Extract the (x, y) coordinate from the center of the cell holding the provided text.  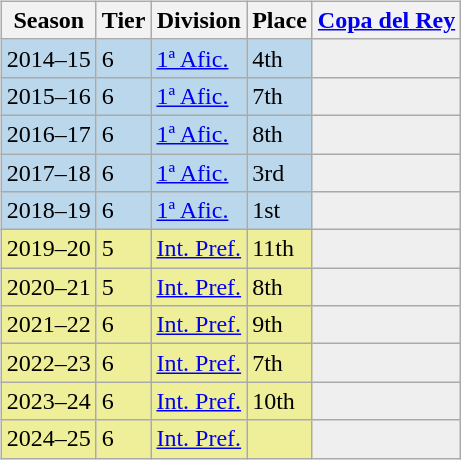
Tier (124, 20)
2024–25 (48, 439)
2021–22 (48, 325)
2018–19 (48, 211)
Copa del Rey (386, 20)
11th (280, 249)
Division (199, 20)
1st (280, 211)
2020–21 (48, 287)
3rd (280, 173)
Place (280, 20)
9th (280, 325)
2019–20 (48, 249)
2023–24 (48, 401)
10th (280, 401)
2014–15 (48, 58)
4th (280, 58)
2016–17 (48, 134)
2022–23 (48, 363)
2015–16 (48, 96)
2017–18 (48, 173)
Season (48, 20)
